For the text-containing cell, return its midpoint in [X, Y] coordinate format. 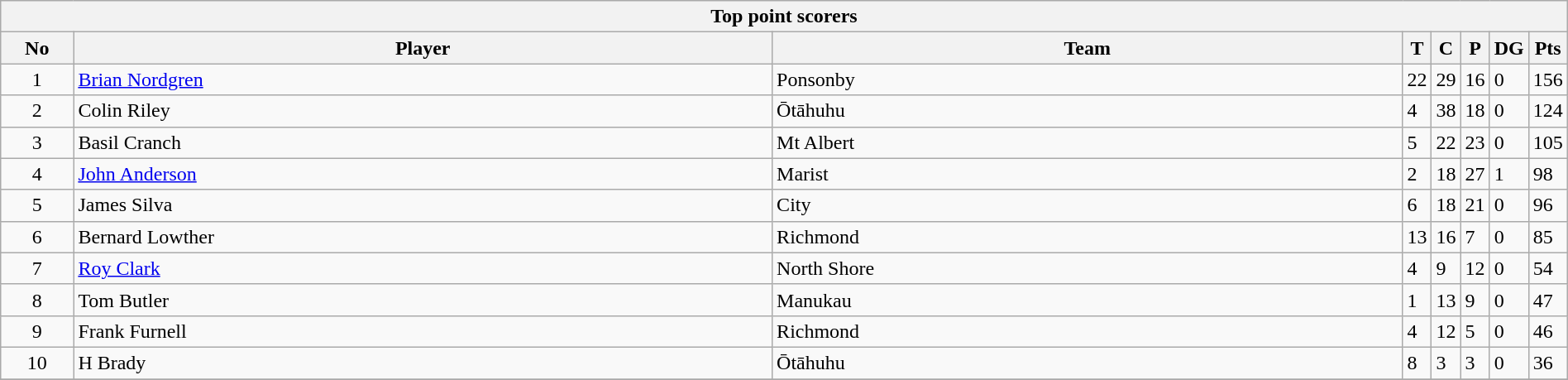
36 [1548, 363]
Pts [1548, 48]
54 [1548, 268]
46 [1548, 331]
105 [1548, 142]
City [1088, 205]
Player [423, 48]
Mt Albert [1088, 142]
38 [1446, 111]
Frank Furnell [423, 331]
29 [1446, 79]
98 [1548, 174]
Team [1088, 48]
H Brady [423, 363]
James Silva [423, 205]
John Anderson [423, 174]
156 [1548, 79]
27 [1475, 174]
P [1475, 48]
10 [37, 363]
Colin Riley [423, 111]
Manukau [1088, 300]
96 [1548, 205]
Tom Butler [423, 300]
T [1417, 48]
124 [1548, 111]
Bernard Lowther [423, 237]
Ponsonby [1088, 79]
North Shore [1088, 268]
85 [1548, 237]
Brian Nordgren [423, 79]
DG [1508, 48]
No [37, 48]
Marist [1088, 174]
Roy Clark [423, 268]
Basil Cranch [423, 142]
Top point scorers [784, 17]
23 [1475, 142]
21 [1475, 205]
47 [1548, 300]
C [1446, 48]
